Detect which cell encompasses the target text, then output its (X, Y) center coordinate. 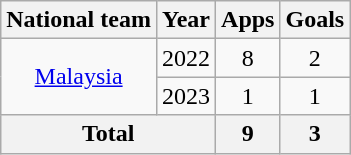
2022 (186, 58)
National team (79, 20)
Malaysia (79, 77)
Apps (248, 20)
9 (248, 134)
Goals (315, 20)
2023 (186, 96)
2 (315, 58)
3 (315, 134)
8 (248, 58)
Total (108, 134)
Year (186, 20)
